Output the (X, Y) coordinate of the center of the cell containing the given text.  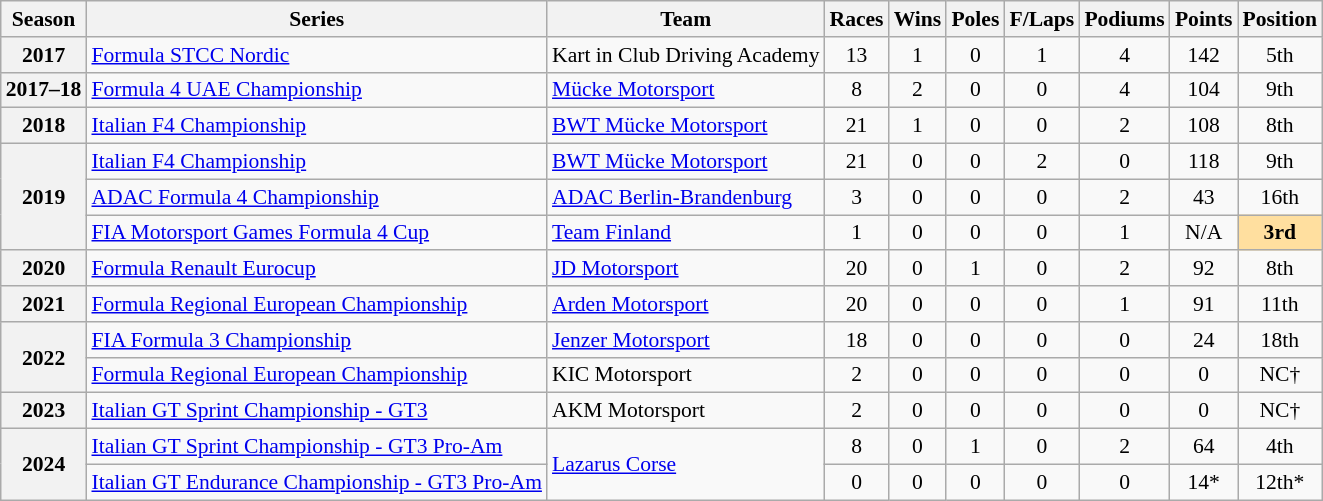
2018 (44, 126)
F/Laps (1042, 19)
Poles (975, 19)
2024 (44, 464)
Podiums (1124, 19)
64 (1204, 447)
Italian GT Sprint Championship - GT3 (316, 411)
Season (44, 19)
Jenzer Motorsport (686, 340)
2017–18 (44, 90)
Formula STCC Nordic (316, 55)
14* (1204, 482)
ADAC Formula 4 Championship (316, 197)
18 (857, 340)
3 (857, 197)
118 (1204, 162)
Formula 4 UAE Championship (316, 90)
Formula Renault Eurocup (316, 269)
3rd (1280, 233)
4th (1280, 447)
Series (316, 19)
43 (1204, 197)
104 (1204, 90)
Team (686, 19)
18th (1280, 340)
Kart in Club Driving Academy (686, 55)
ADAC Berlin-Brandenburg (686, 197)
91 (1204, 304)
Races (857, 19)
16th (1280, 197)
108 (1204, 126)
AKM Motorsport (686, 411)
Mücke Motorsport (686, 90)
92 (1204, 269)
Wins (918, 19)
2023 (44, 411)
Lazarus Corse (686, 464)
2020 (44, 269)
JD Motorsport (686, 269)
2019 (44, 198)
Points (1204, 19)
5th (1280, 55)
2021 (44, 304)
Italian GT Endurance Championship - GT3 Pro-Am (316, 482)
2017 (44, 55)
142 (1204, 55)
2022 (44, 358)
N/A (1204, 233)
11th (1280, 304)
Position (1280, 19)
13 (857, 55)
24 (1204, 340)
Italian GT Sprint Championship - GT3 Pro-Am (316, 447)
Arden Motorsport (686, 304)
KIC Motorsport (686, 375)
FIA Motorsport Games Formula 4 Cup (316, 233)
FIA Formula 3 Championship (316, 340)
Team Finland (686, 233)
12th* (1280, 482)
